Extract the (X, Y) coordinate from the center of the cell holding the provided text.  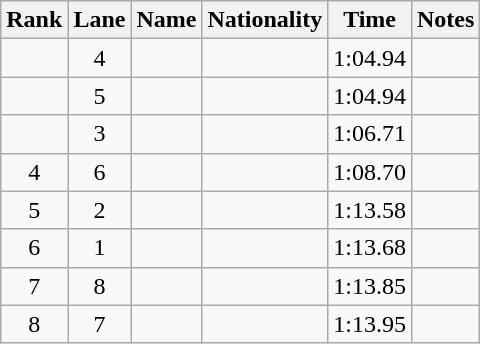
1:08.70 (370, 172)
Time (370, 20)
Name (166, 20)
Lane (100, 20)
Notes (445, 20)
1:13.85 (370, 286)
3 (100, 134)
1:13.58 (370, 210)
Nationality (265, 20)
1:13.68 (370, 248)
2 (100, 210)
1 (100, 248)
1:13.95 (370, 324)
1:06.71 (370, 134)
Rank (34, 20)
